Pinpoint the cell where the given text exists, returning its (X, Y) midpoint coordinate. 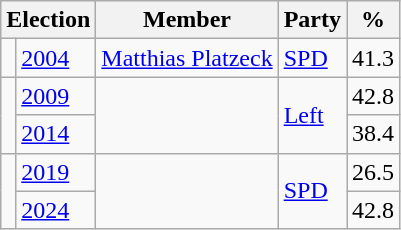
2024 (56, 210)
2019 (56, 172)
2014 (56, 134)
Left (312, 115)
Election (48, 20)
Party (312, 20)
2004 (56, 58)
% (374, 20)
38.4 (374, 134)
Matthias Platzeck (187, 58)
2009 (56, 96)
41.3 (374, 58)
Member (187, 20)
26.5 (374, 172)
